Search for the cell housing the specified text and yield its (x, y) center coordinate. 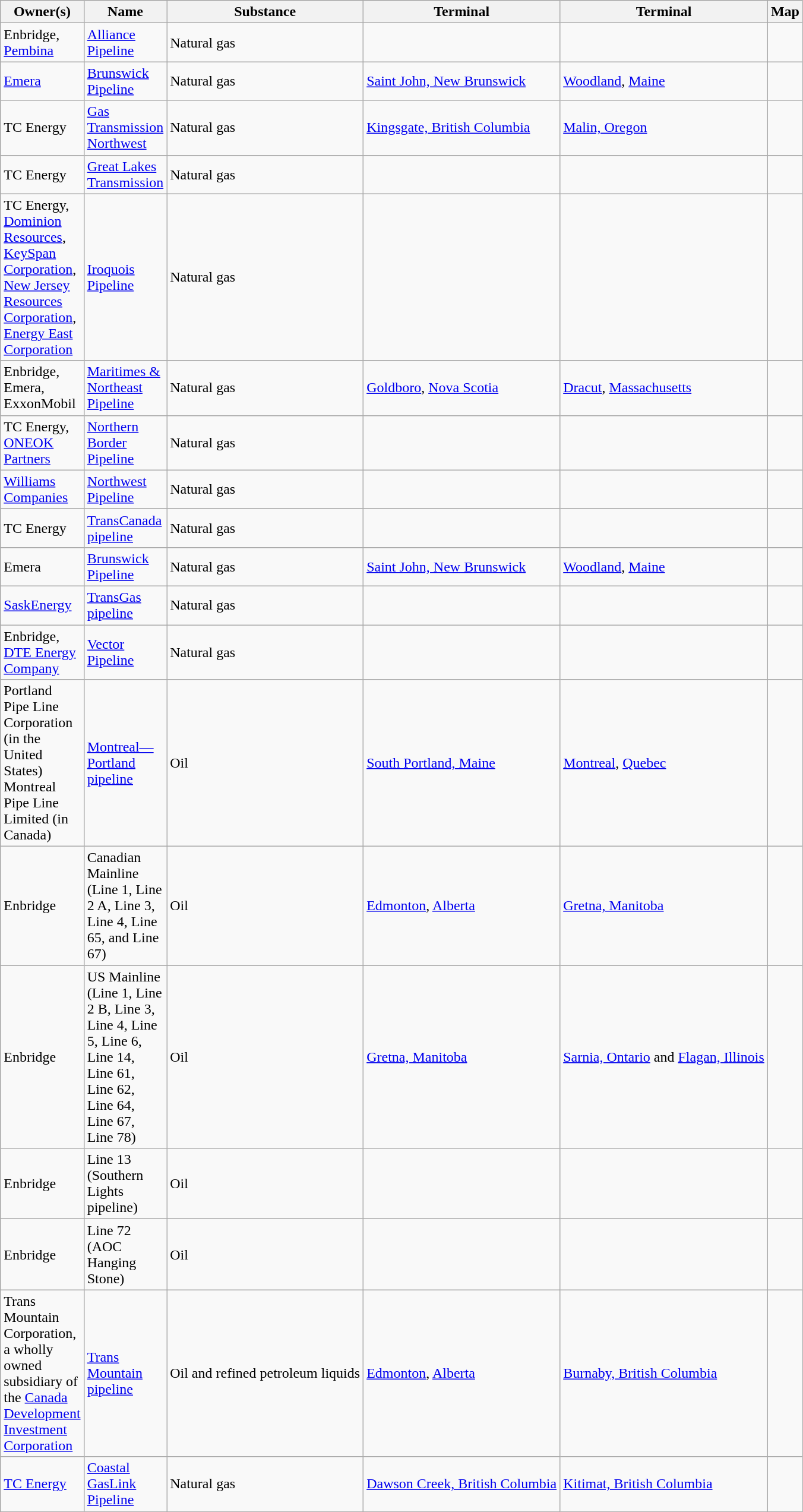
Williams Companies (42, 490)
Sarnia, Ontario and Flagan, Illinois (664, 1057)
Map (785, 12)
Maritimes & Northeast Pipeline (125, 388)
Enbridge, Emera, ExxonMobil (42, 388)
Great Lakes Transmission (125, 175)
Trans Mountain Corporation, a wholly owned subsidiary of the Canada Development Investment Corporation (42, 1374)
Coastal GasLink Pipeline (125, 1484)
SaskEnergy (42, 605)
Kingsgate, British Columbia (462, 128)
TransGas pipeline (125, 605)
Northwest Pipeline (125, 490)
South Portland, Maine (462, 763)
Line 72 (AOC Hanging Stone) (125, 1255)
Dracut, Massachusetts (664, 388)
Enbridge, DTE Energy Company (42, 652)
Enbridge, Pembina (42, 43)
Name (125, 12)
Burnaby, British Columbia (664, 1374)
Substance (265, 12)
Vector Pipeline (125, 652)
Canadian Mainline (Line 1, Line 2 A, Line 3, Line 4, Line 65, and Line 67) (125, 906)
Goldboro, Nova Scotia (462, 388)
Gas Transmission Northwest (125, 128)
Trans Mountain pipeline (125, 1374)
Owner(s) (42, 12)
Iroquois Pipeline (125, 277)
TC Energy, Dominion Resources, KeySpan Corporation, New Jersey Resources Corporation, Energy East Corporation (42, 277)
Dawson Creek, British Columbia (462, 1484)
Montreal—Portland pipeline (125, 763)
Portland Pipe Line Corporation (in the United States)Montreal Pipe Line Limited (in Canada) (42, 763)
Oil and refined petroleum liquids (265, 1374)
US Mainline (Line 1, Line 2 B, Line 3, Line 4, Line 5, Line 6, Line 14, Line 61, Line 62, Line 64, Line 67, Line 78) (125, 1057)
Northern Border Pipeline (125, 443)
TransCanada pipeline (125, 528)
Montreal, Quebec (664, 763)
Alliance Pipeline (125, 43)
TC Energy, ONEOK Partners (42, 443)
Malin, Oregon (664, 128)
Line 13 (Southern Lights pipeline) (125, 1183)
Kitimat, British Columbia (664, 1484)
